Locate the cell with the specified text and output its (X, Y) center coordinate. 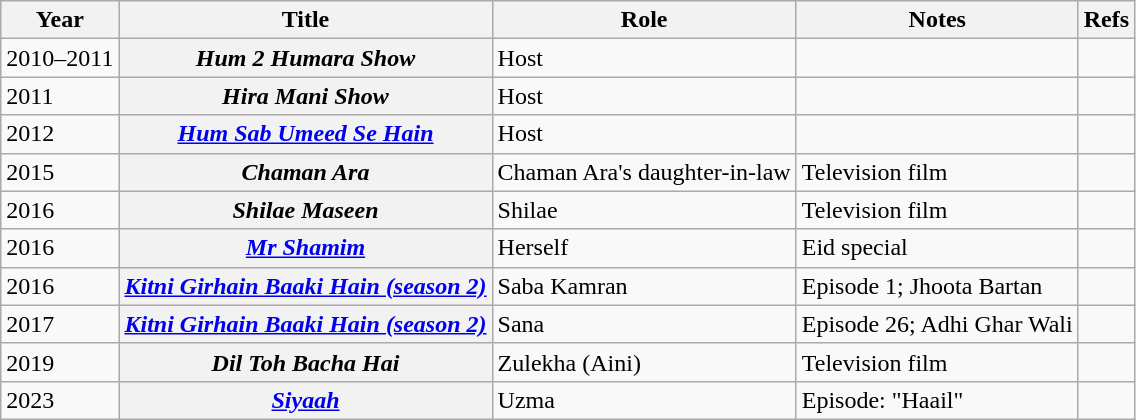
2011 (60, 96)
Refs (1106, 20)
Episode 26; Adhi Ghar Wali (937, 324)
Hum Sab Umeed Se Hain (306, 134)
Mr Shamim (306, 248)
Chaman Ara's daughter-in-law (644, 172)
Herself (644, 248)
Sana (644, 324)
2012 (60, 134)
Title (306, 20)
Saba Kamran (644, 286)
2023 (60, 400)
Zulekha (Aini) (644, 362)
Episode 1; Jhoota Bartan (937, 286)
Notes (937, 20)
2010–2011 (60, 58)
Episode: "Haail" (937, 400)
Role (644, 20)
Eid special (937, 248)
Uzma (644, 400)
2019 (60, 362)
2017 (60, 324)
2015 (60, 172)
Shilae (644, 210)
Shilae Maseen (306, 210)
Chaman Ara (306, 172)
Hira Mani Show (306, 96)
Siyaah (306, 400)
Year (60, 20)
Dil Toh Bacha Hai (306, 362)
Hum 2 Humara Show (306, 58)
